Pinpoint the cell where the given text exists, returning its (x, y) midpoint coordinate. 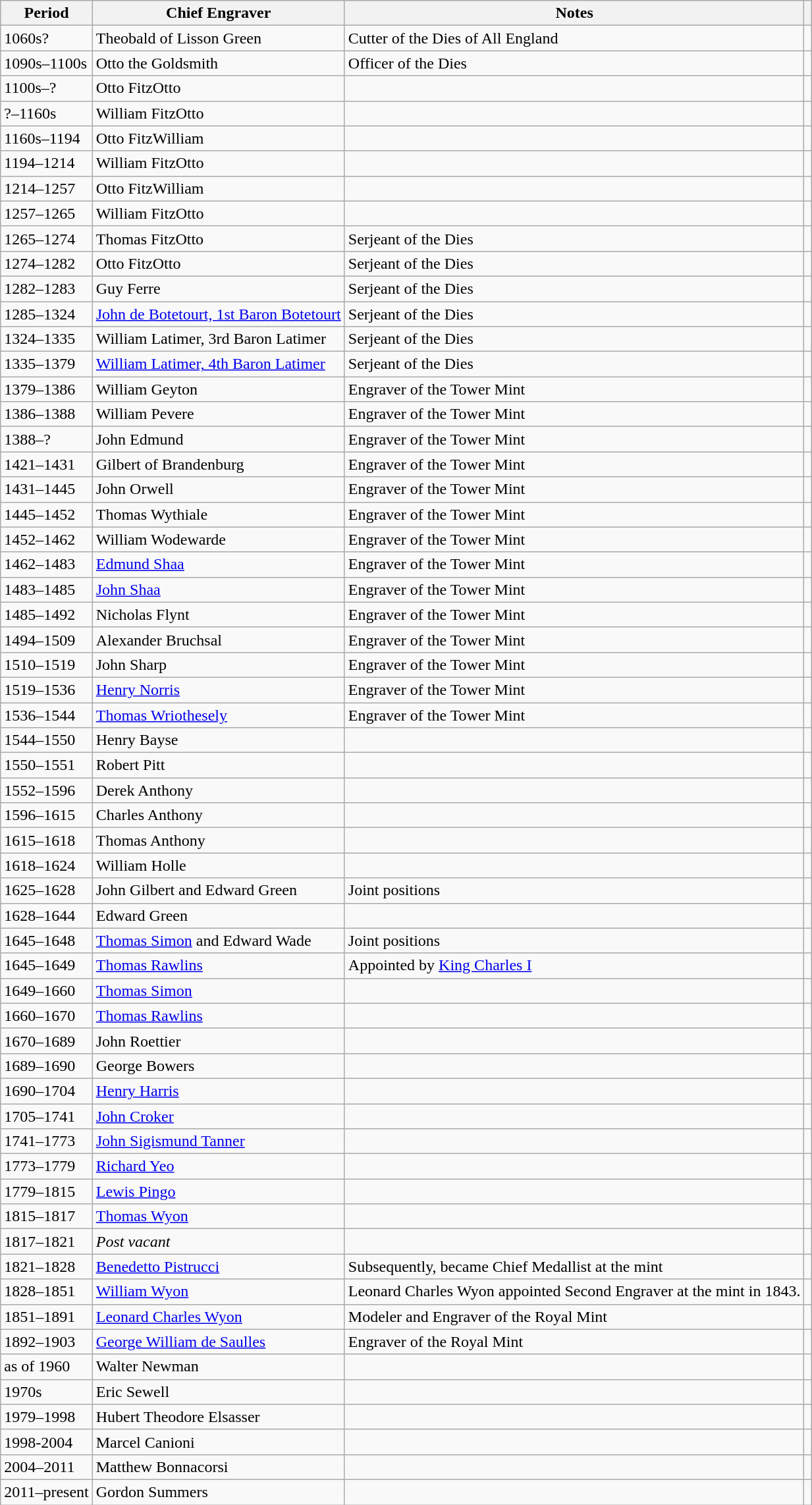
John Sharp (219, 665)
1445–1452 (46, 514)
Walter Newman (219, 1367)
1815–1817 (46, 1217)
1670–1689 (46, 1041)
George William de Saulles (219, 1342)
Cutter of the Dies of All England (574, 38)
William Latimer, 3rd Baron Latimer (219, 339)
Marcel Canioni (219, 1442)
Nicholas Flynt (219, 615)
1431–1445 (46, 489)
1998-2004 (46, 1442)
1324–1335 (46, 339)
John Croker (219, 1116)
Thomas Simon and Edward Wade (219, 941)
1265–1274 (46, 238)
1421–1431 (46, 464)
Leonard Charles Wyon (219, 1317)
Theobald of Lisson Green (219, 38)
Appointed by King Charles I (574, 966)
Lewis Pingo (219, 1191)
Charles Anthony (219, 815)
1851–1891 (46, 1317)
1552–1596 (46, 790)
Henry Harris (219, 1091)
William Wyon (219, 1292)
1060s? (46, 38)
Thomas FitzOtto (219, 238)
1660–1670 (46, 1016)
1817–1821 (46, 1242)
1892–1903 (46, 1342)
1979–1998 (46, 1417)
1462–1483 (46, 564)
1386–1388 (46, 414)
1452–1462 (46, 539)
1689–1690 (46, 1066)
1335–1379 (46, 364)
1274–1282 (46, 263)
1485–1492 (46, 615)
1483–1485 (46, 589)
1625–1628 (46, 890)
1773–1779 (46, 1166)
John Shaa (219, 589)
Robert Pitt (219, 765)
1510–1519 (46, 665)
George Bowers (219, 1066)
John Orwell (219, 489)
1379–1386 (46, 389)
1596–1615 (46, 815)
Edward Green (219, 916)
1282–1283 (46, 288)
Thomas Anthony (219, 840)
1285–1324 (46, 314)
Otto the Goldsmith (219, 63)
1645–1649 (46, 966)
1645–1648 (46, 941)
Richard Yeo (219, 1166)
Matthew Bonnacorsi (219, 1467)
Hubert Theodore Elsasser (219, 1417)
John Gilbert and Edward Green (219, 890)
Henry Norris (219, 690)
2011–present (46, 1492)
1536–1544 (46, 715)
1544–1550 (46, 740)
1618–1624 (46, 865)
1214–1257 (46, 188)
Thomas Wriothesely (219, 715)
2004–2011 (46, 1467)
Gilbert of Brandenburg (219, 464)
Modeler and Engraver of the Royal Mint (574, 1317)
Chief Engraver (219, 13)
1194–1214 (46, 163)
1257–1265 (46, 213)
?–1160s (46, 113)
1779–1815 (46, 1191)
1100s–? (46, 88)
1649–1660 (46, 991)
1615–1618 (46, 840)
Eric Sewell (219, 1392)
William Pevere (219, 414)
John Edmund (219, 439)
Officer of the Dies (574, 63)
William Latimer, 4th Baron Latimer (219, 364)
Notes (574, 13)
1550–1551 (46, 765)
1519–1536 (46, 690)
1494–1509 (46, 640)
as of 1960 (46, 1367)
William Holle (219, 865)
Guy Ferre (219, 288)
John de Botetourt, 1st Baron Botetourt (219, 314)
Subsequently, became Chief Medallist at the mint (574, 1267)
Alexander Bruchsal (219, 640)
1741–1773 (46, 1141)
John Roettier (219, 1041)
1160s–1194 (46, 138)
Period (46, 13)
Edmund Shaa (219, 564)
Thomas Wyon (219, 1217)
Henry Bayse (219, 740)
John Sigismund Tanner (219, 1141)
William Wodewarde (219, 539)
Thomas Simon (219, 991)
1388–? (46, 439)
1821–1828 (46, 1267)
Gordon Summers (219, 1492)
Leonard Charles Wyon appointed Second Engraver at the mint in 1843. (574, 1292)
Derek Anthony (219, 790)
1090s–1100s (46, 63)
Post vacant (219, 1242)
1970s (46, 1392)
1628–1644 (46, 916)
1690–1704 (46, 1091)
William Geyton (219, 389)
1828–1851 (46, 1292)
Benedetto Pistrucci (219, 1267)
Engraver of the Royal Mint (574, 1342)
Thomas Wythiale (219, 514)
1705–1741 (46, 1116)
